Determine the [x, y] coordinate at the center of the cell enclosing the given text.  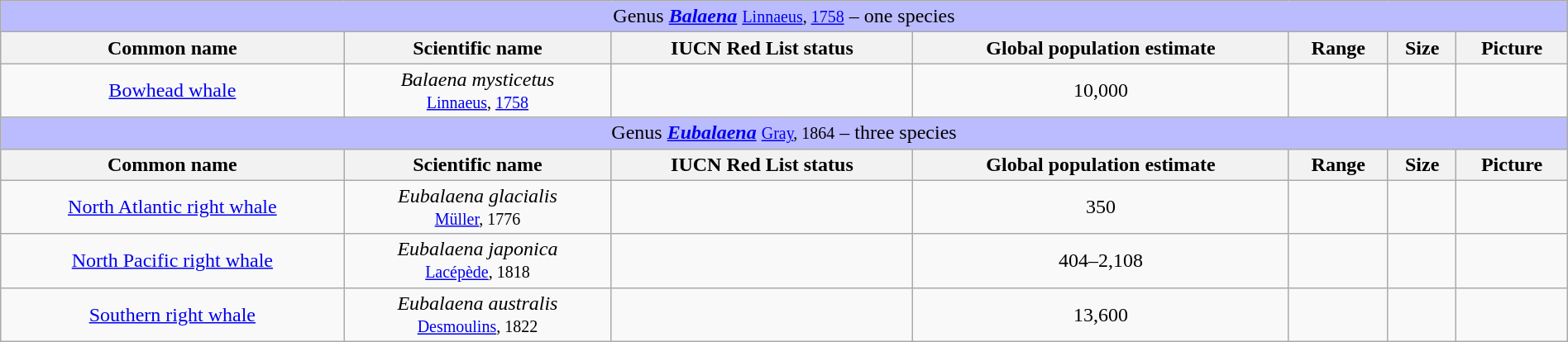
Bowhead whale [172, 91]
Southern right whale [172, 314]
North Atlantic right whale [172, 207]
Eubalaena glacialisMüller, 1776 [478, 207]
10,000 [1101, 91]
Genus Balaena Linnaeus, 1758 – one species [784, 17]
Balaena mysticetusLinnaeus, 1758 [478, 91]
13,600 [1101, 314]
Eubalaena japonicaLacépède, 1818 [478, 261]
North Pacific right whale [172, 261]
Genus Eubalaena Gray, 1864 – three species [784, 133]
Eubalaena australisDesmoulins, 1822 [478, 314]
404–2,108 [1101, 261]
350 [1101, 207]
